Identify which cell holds the provided text, then report its (x, y) central coordinate. 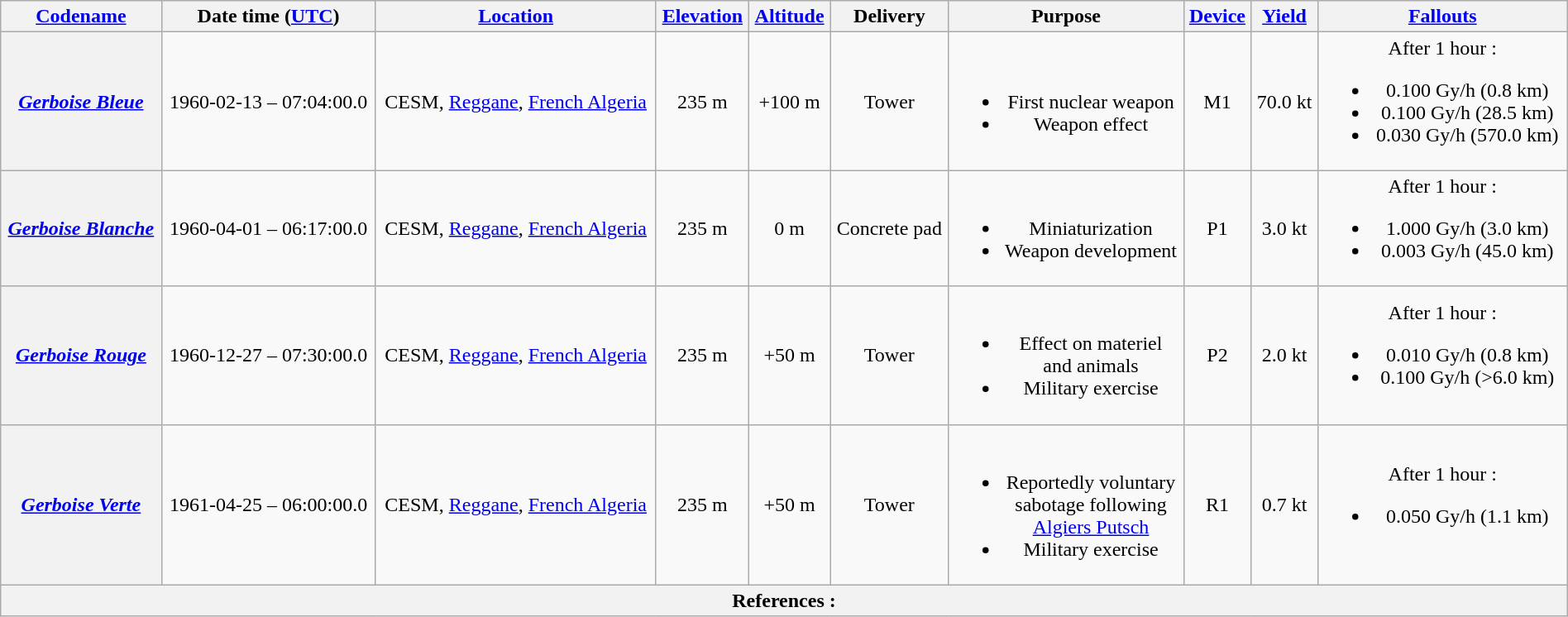
1960-02-13 – 07:04:00.0 (268, 101)
Codename (81, 17)
Purpose (1066, 17)
References : (784, 600)
M1 (1217, 101)
After 1 hour :0.050 Gy/h (1.1 km) (1442, 505)
2.0 kt (1284, 356)
MiniaturizationWeapon development (1066, 228)
Altitude (789, 17)
Effect on materiel and animalsMilitary exercise (1066, 356)
0.7 kt (1284, 505)
3.0 kt (1284, 228)
P2 (1217, 356)
Concrete pad (890, 228)
Delivery (890, 17)
P1 (1217, 228)
R1 (1217, 505)
Gerboise Bleue (81, 101)
Gerboise Blanche (81, 228)
After 1 hour :0.010 Gy/h (0.8 km)0.100 Gy/h (>6.0 km) (1442, 356)
Date time (UTC) (268, 17)
Elevation (702, 17)
0 m (789, 228)
First nuclear weaponWeapon effect (1066, 101)
Reportedly voluntary sabotage following Algiers PutschMilitary exercise (1066, 505)
Gerboise Verte (81, 505)
Location (516, 17)
1961-04-25 – 06:00:00.0 (268, 505)
Fallouts (1442, 17)
1960-04-01 – 06:17:00.0 (268, 228)
Gerboise Rouge (81, 356)
After 1 hour :0.100 Gy/h (0.8 km)0.100 Gy/h (28.5 km)0.030 Gy/h (570.0 km) (1442, 101)
+100 m (789, 101)
Yield (1284, 17)
70.0 kt (1284, 101)
1960-12-27 – 07:30:00.0 (268, 356)
After 1 hour :1.000 Gy/h (3.0 km)0.003 Gy/h (45.0 km) (1442, 228)
Device (1217, 17)
